Return the [x, y] coordinate for the center point of the cell that contains the specified text.  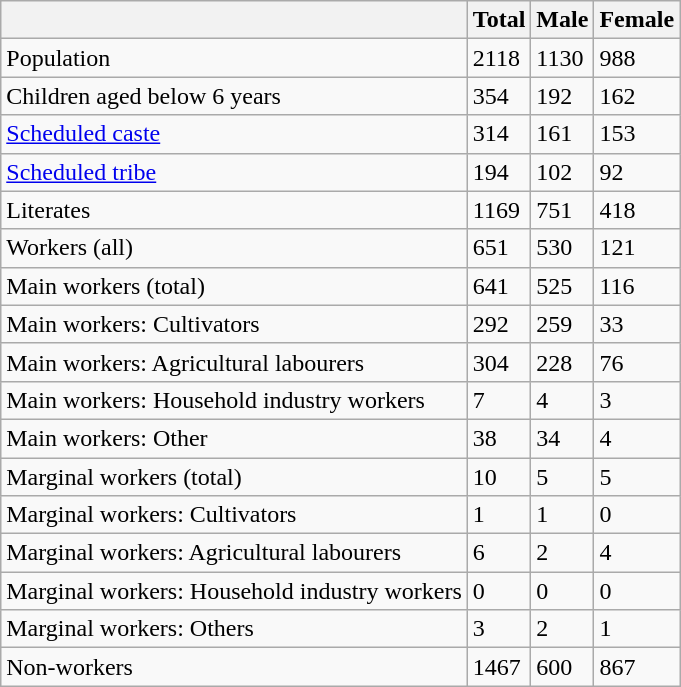
Main workers: Other [234, 438]
153 [637, 134]
292 [499, 324]
92 [637, 172]
161 [562, 134]
751 [562, 210]
Marginal workers: Agricultural labourers [234, 553]
162 [637, 96]
867 [637, 667]
Main workers: Agricultural labourers [234, 362]
194 [499, 172]
525 [562, 286]
102 [562, 172]
Main workers: Household industry workers [234, 400]
1467 [499, 667]
418 [637, 210]
530 [562, 248]
259 [562, 324]
641 [499, 286]
121 [637, 248]
Scheduled tribe [234, 172]
651 [499, 248]
Main workers: Cultivators [234, 324]
Marginal workers: Household industry workers [234, 591]
1130 [562, 58]
Marginal workers: Others [234, 629]
76 [637, 362]
354 [499, 96]
600 [562, 667]
Marginal workers: Cultivators [234, 515]
Workers (all) [234, 248]
Main workers (total) [234, 286]
Male [562, 20]
1169 [499, 210]
Female [637, 20]
314 [499, 134]
Literates [234, 210]
33 [637, 324]
Total [499, 20]
988 [637, 58]
Children aged below 6 years [234, 96]
228 [562, 362]
2118 [499, 58]
10 [499, 477]
192 [562, 96]
Population [234, 58]
7 [499, 400]
Scheduled caste [234, 134]
6 [499, 553]
34 [562, 438]
Non-workers [234, 667]
304 [499, 362]
38 [499, 438]
116 [637, 286]
Marginal workers (total) [234, 477]
